Search for the cell housing the specified text and yield its (X, Y) center coordinate. 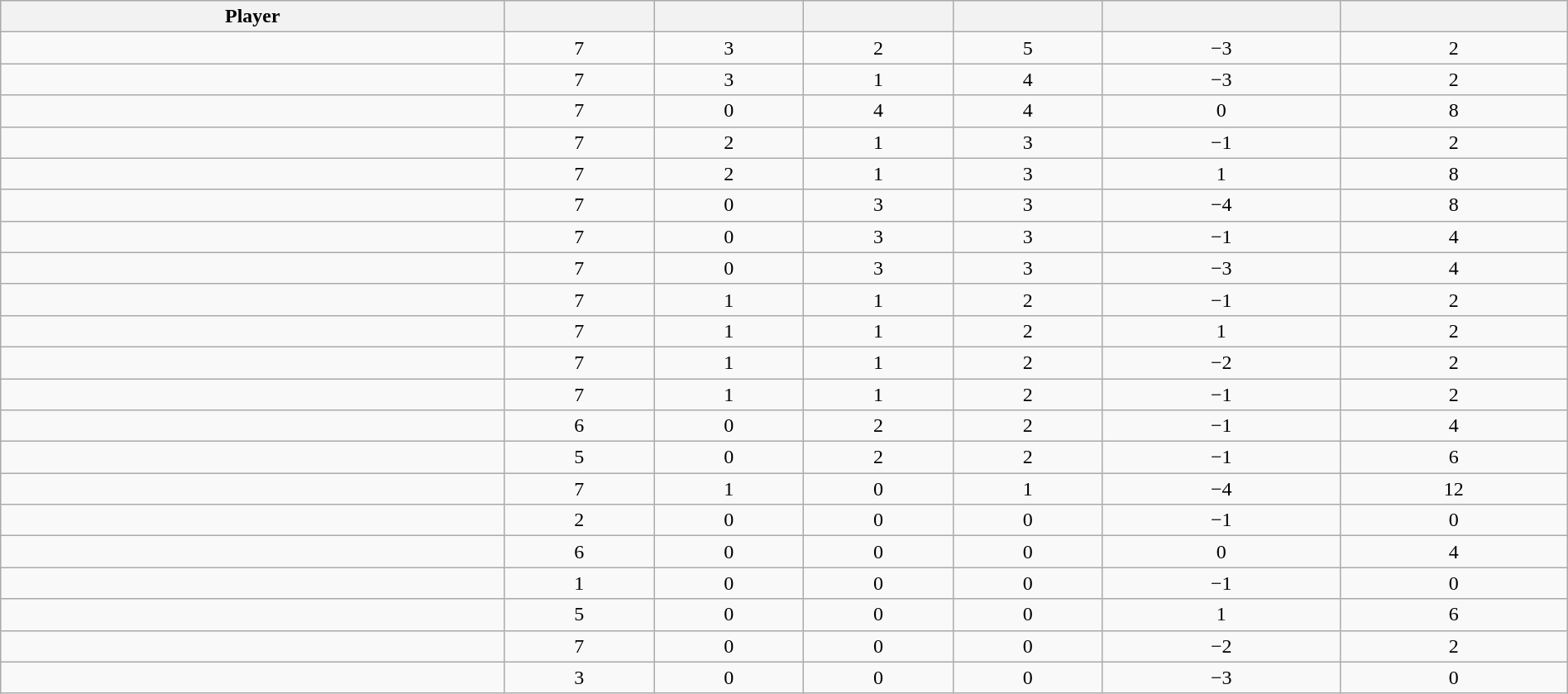
Player (253, 17)
12 (1454, 489)
